Find where the given text appears and provide that cell's center as (x, y) coordinate. 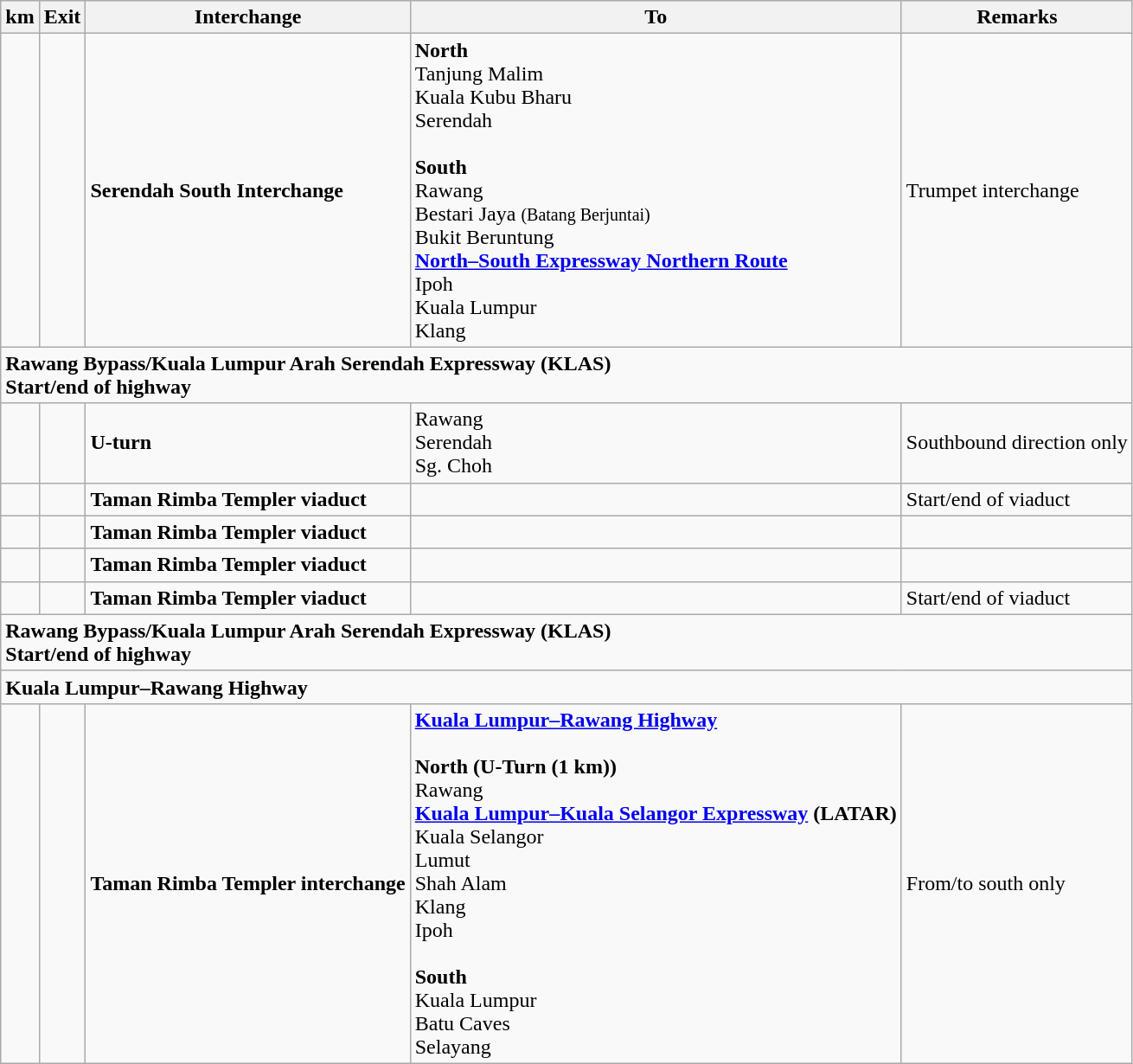
Southbound direction only (1017, 443)
To (656, 17)
U-turn (247, 443)
Rawang Serendah Sg. Choh (656, 443)
Exit (62, 17)
From/to south only (1017, 883)
Taman Rimba Templer interchange (247, 883)
Trumpet interchange (1017, 190)
Kuala Lumpur–Rawang Highway (567, 687)
km (20, 17)
Serendah South Interchange (247, 190)
Remarks (1017, 17)
Interchange (247, 17)
